Find where the given text appears and provide that cell's center as [X, Y] coordinate. 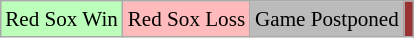
Game Postponed [327, 18]
Red Sox Loss [186, 18]
Red Sox Win [62, 18]
